Return the [x, y] coordinate for the center point of the cell that contains the specified text.  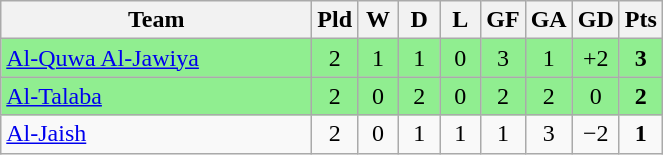
+2 [596, 58]
GD [596, 20]
L [460, 20]
Al-Talaba [156, 96]
Pld [335, 20]
Team [156, 20]
Al-Jaish [156, 134]
D [420, 20]
GF [503, 20]
W [378, 20]
−2 [596, 134]
GA [548, 20]
Al-Quwa Al-Jawiya [156, 58]
Pts [640, 20]
